Identify which cell holds the provided text, then report its [X, Y] central coordinate. 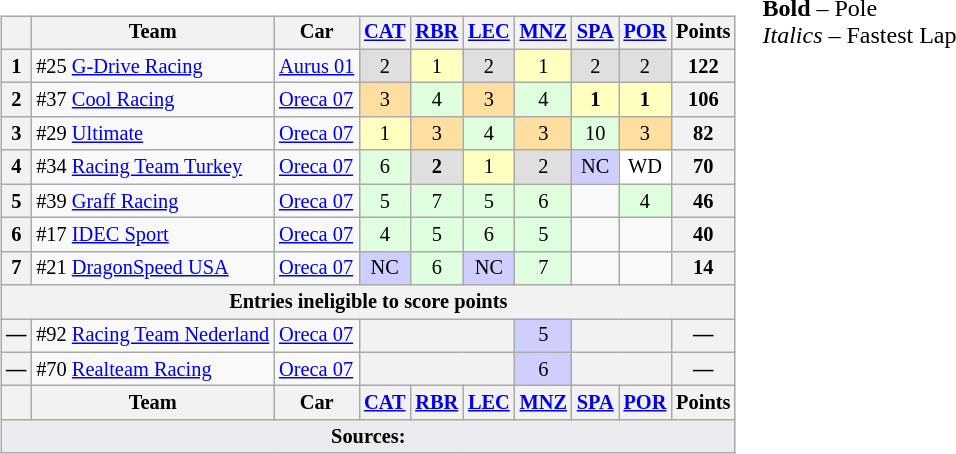
106 [703, 100]
#39 Graff Racing [152, 201]
Sources: [368, 437]
#70 Realteam Racing [152, 369]
#92 Racing Team Nederland [152, 336]
82 [703, 134]
#17 IDEC Sport [152, 235]
122 [703, 66]
#29 Ultimate [152, 134]
Entries ineligible to score points [368, 302]
10 [596, 134]
70 [703, 167]
#37 Cool Racing [152, 100]
40 [703, 235]
46 [703, 201]
#21 DragonSpeed USA [152, 268]
#34 Racing Team Turkey [152, 167]
WD [646, 167]
14 [703, 268]
Aurus 01 [316, 66]
#25 G-Drive Racing [152, 66]
